Detect which cell encompasses the target text, then output its [x, y] center coordinate. 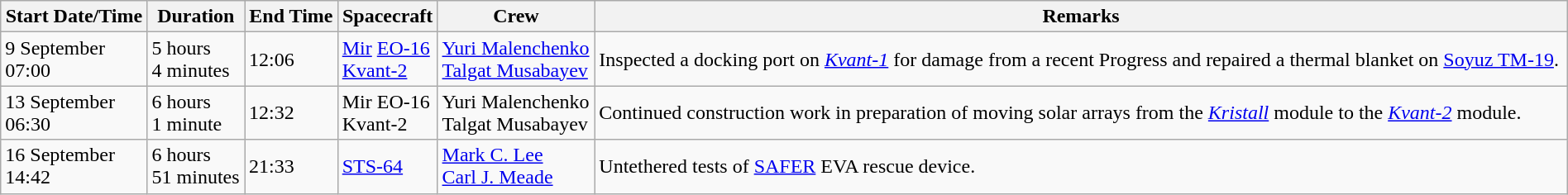
Start Date/Time [74, 17]
12:32 [291, 112]
13 September06:30 [74, 112]
12:06 [291, 59]
Duration [196, 17]
21:33 [291, 167]
Remarks [1081, 17]
End Time [291, 17]
16 September14:42 [74, 167]
Mark C. LeeCarl J. Meade [516, 167]
Inspected a docking port on Kvant-1 for damage from a recent Progress and repaired a thermal blanket on Soyuz TM-19. [1081, 59]
5 hours4 minutes [196, 59]
9 September07:00 [74, 59]
Spacecraft [387, 17]
Continued construction work in preparation of moving solar arrays from the Kristall module to the Kvant-2 module. [1081, 112]
6 hours51 minutes [196, 167]
Crew [516, 17]
STS-64 [387, 167]
6 hours1 minute [196, 112]
Untethered tests of SAFER EVA rescue device. [1081, 167]
